Return the [X, Y] coordinate for the center point of the cell that contains the specified text.  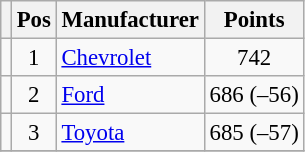
Ford [130, 95]
Points [254, 20]
686 (–56) [254, 95]
2 [34, 95]
742 [254, 58]
3 [34, 133]
685 (–57) [254, 133]
1 [34, 58]
Pos [34, 20]
Manufacturer [130, 20]
Toyota [130, 133]
Chevrolet [130, 58]
